Detect which cell encompasses the target text, then output its (X, Y) center coordinate. 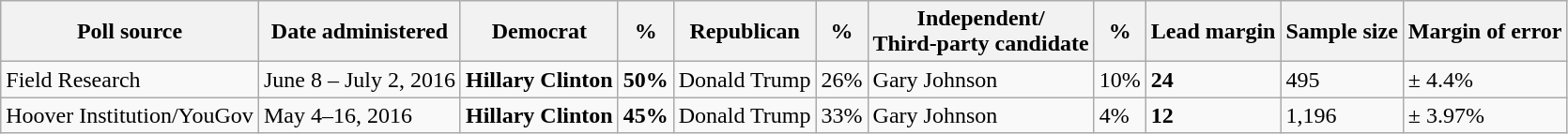
Hoover Institution/YouGov (130, 115)
Field Research (130, 80)
Lead margin (1213, 32)
26% (841, 80)
June 8 – July 2, 2016 (359, 80)
Margin of error (1485, 32)
Republican (745, 32)
Poll source (130, 32)
± 4.4% (1485, 80)
12 (1213, 115)
Independent/Third-party candidate (980, 32)
33% (841, 115)
45% (646, 115)
May 4–16, 2016 (359, 115)
± 3.97% (1485, 115)
4% (1119, 115)
Sample size (1342, 32)
24 (1213, 80)
50% (646, 80)
Date administered (359, 32)
495 (1342, 80)
10% (1119, 80)
Democrat (539, 32)
1,196 (1342, 115)
